Identify which cell holds the provided text, then report its (X, Y) central coordinate. 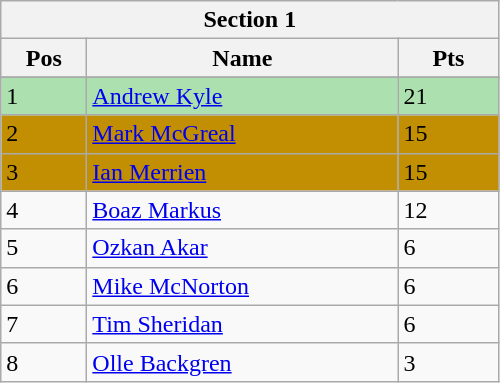
Ian Merrien (242, 172)
5 (44, 248)
Pos (44, 58)
Name (242, 58)
Section 1 (250, 20)
Ozkan Akar (242, 248)
Mark McGreal (242, 134)
21 (448, 96)
Andrew Kyle (242, 96)
2 (44, 134)
Boaz Markus (242, 210)
12 (448, 210)
4 (44, 210)
7 (44, 324)
Olle Backgren (242, 362)
8 (44, 362)
Tim Sheridan (242, 324)
1 (44, 96)
Mike McNorton (242, 286)
Pts (448, 58)
